Output the [x, y] coordinate of the center of the cell containing the given text.  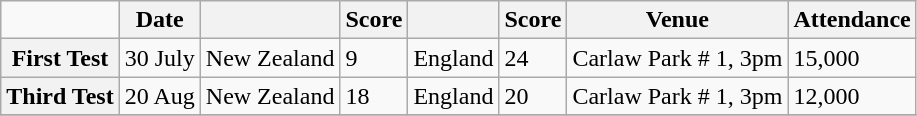
18 [374, 96]
20 [533, 96]
15,000 [852, 58]
Attendance [852, 20]
24 [533, 58]
Venue [678, 20]
30 July [160, 58]
Third Test [60, 96]
9 [374, 58]
20 Aug [160, 96]
First Test [60, 58]
Date [160, 20]
12,000 [852, 96]
